Provide the [X, Y] coordinate of the cell's center where the given text is located.  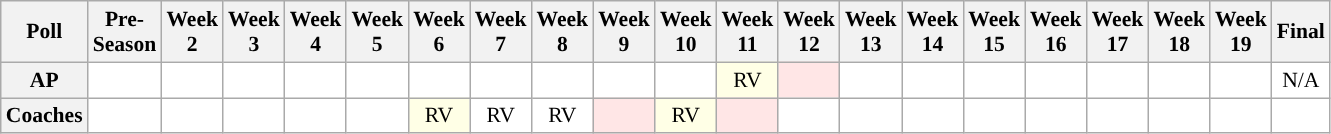
Week6 [439, 32]
Week9 [624, 32]
Week13 [871, 32]
Week16 [1056, 32]
AP [44, 80]
N/A [1301, 80]
Week8 [562, 32]
Week3 [254, 32]
Week7 [501, 32]
Final [1301, 32]
Week15 [994, 32]
Week14 [933, 32]
Week17 [1118, 32]
Week2 [192, 32]
Week19 [1241, 32]
Week12 [809, 32]
Week11 [748, 32]
Poll [44, 32]
Coaches [44, 116]
Week10 [686, 32]
Pre-Season [125, 32]
Week4 [316, 32]
Week5 [377, 32]
Week18 [1179, 32]
